Scan for the cell matching the given text and deliver its [x, y] coordinate at center. 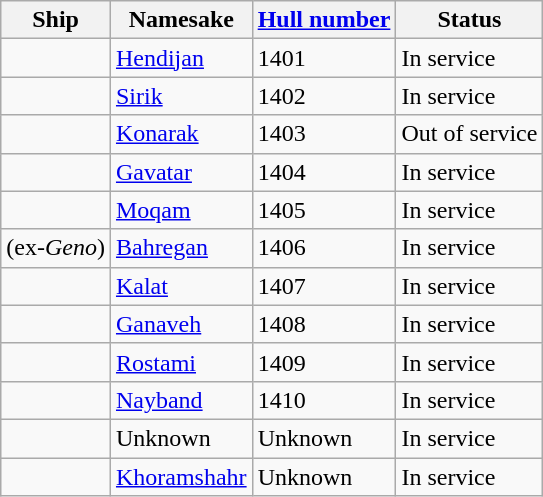
1403 [324, 134]
1408 [324, 324]
Bahregan [181, 248]
1404 [324, 172]
Konarak [181, 134]
Hull number [324, 20]
Gavatar [181, 172]
1407 [324, 286]
Khoramshahr [181, 477]
1405 [324, 210]
1410 [324, 400]
Kalat [181, 286]
Ganaveh [181, 324]
Rostami [181, 362]
1401 [324, 58]
Status [470, 20]
Hendijan [181, 58]
Sirik [181, 96]
1406 [324, 248]
Nayband [181, 400]
Ship [56, 20]
Namesake [181, 20]
Moqam [181, 210]
1402 [324, 96]
(ex-Geno) [56, 248]
1409 [324, 362]
Out of service [470, 134]
